Output the [x, y] coordinate of the center of the cell containing the given text.  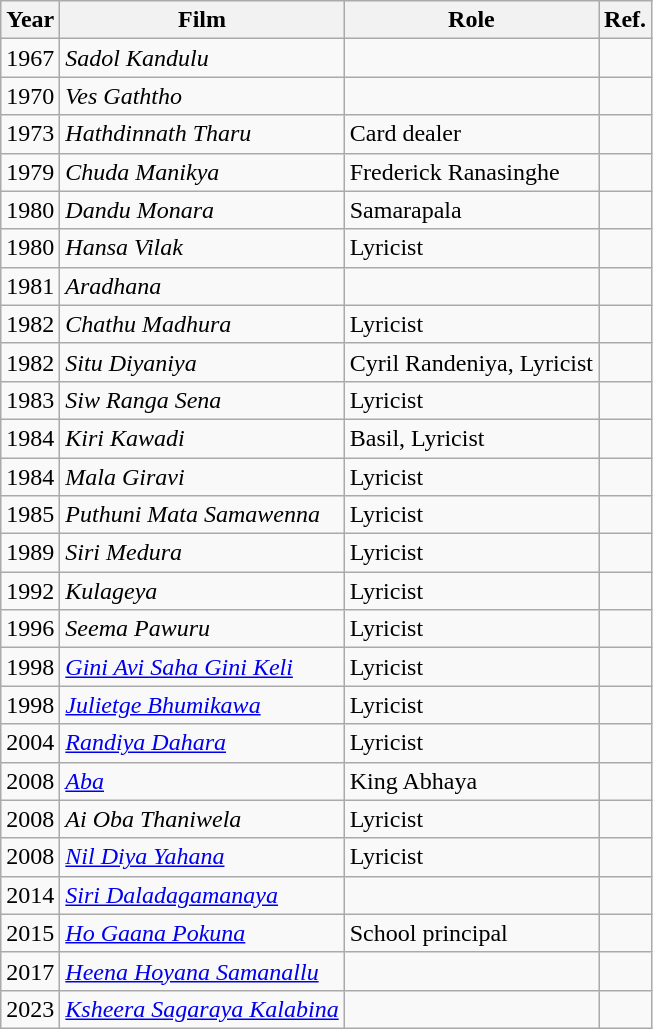
2004 [30, 743]
School principal [471, 933]
Puthuni Mata Samawenna [202, 515]
Siri Medura [202, 553]
Hathdinnath Tharu [202, 134]
Seema Pawuru [202, 629]
1996 [30, 629]
1973 [30, 134]
1979 [30, 172]
Samarapala [471, 210]
2015 [30, 933]
Basil, Lyricist [471, 438]
Film [202, 20]
Ho Gaana Pokuna [202, 933]
Frederick Ranasinghe [471, 172]
Chathu Madhura [202, 324]
Ai Oba Thaniwela [202, 819]
Aradhana [202, 286]
1967 [30, 58]
1985 [30, 515]
Cyril Randeniya, Lyricist [471, 362]
Kiri Kawadi [202, 438]
Kulageya [202, 591]
Role [471, 20]
2014 [30, 895]
2023 [30, 1009]
King Abhaya [471, 781]
Hansa Vilak [202, 248]
Ref. [626, 20]
Siw Ranga Sena [202, 400]
Sadol Kandulu [202, 58]
1981 [30, 286]
Heena Hoyana Samanallu [202, 971]
Situ Diyaniya [202, 362]
Randiya Dahara [202, 743]
Dandu Monara [202, 210]
1989 [30, 553]
Ksheera Sagaraya Kalabina [202, 1009]
Julietge Bhumikawa [202, 705]
Chuda Manikya [202, 172]
Gini Avi Saha Gini Keli [202, 667]
Siri Daladagamanaya [202, 895]
1970 [30, 96]
Year [30, 20]
2017 [30, 971]
Aba [202, 781]
Card dealer [471, 134]
1992 [30, 591]
Nil Diya Yahana [202, 857]
Ves Gaththo [202, 96]
1983 [30, 400]
Mala Giravi [202, 477]
